Return the [x, y] coordinate for the center point of the cell that contains the specified text.  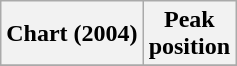
Chart (2004) [72, 34]
Peakposition [189, 34]
